Output the [x, y] coordinate of the center of the cell containing the given text.  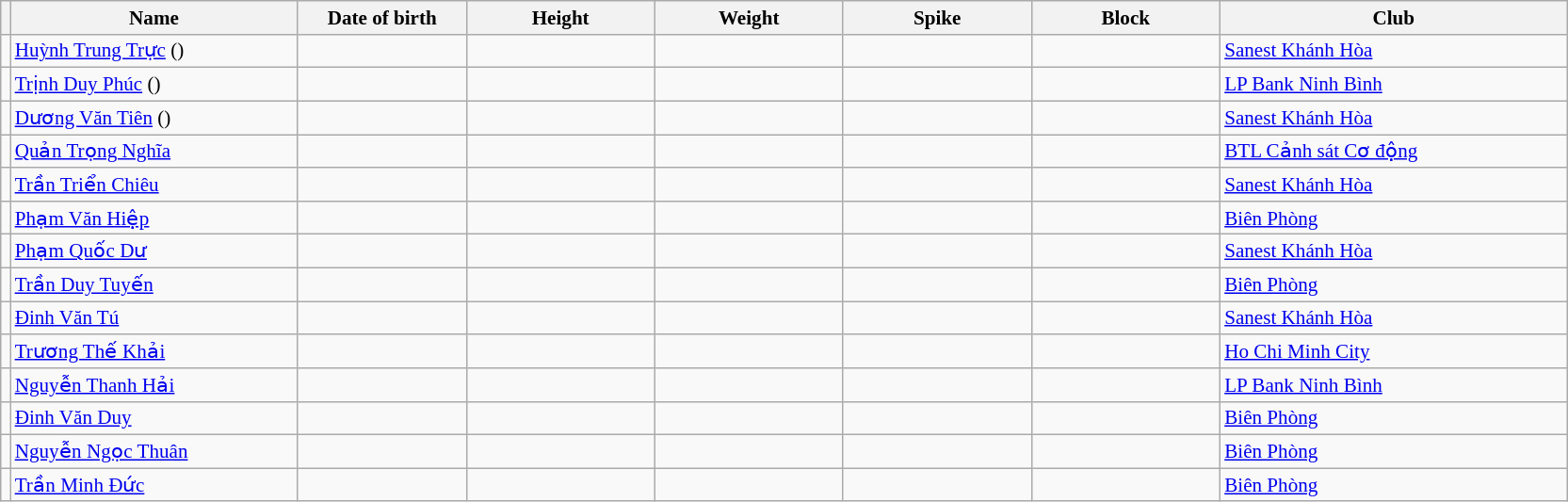
Block [1125, 17]
Trịnh Duy Phúc () [154, 85]
Nguyễn Thanh Hải [154, 384]
BTL Cảnh sát Cơ động [1394, 151]
Đinh Văn Tú [154, 318]
Huỳnh Trung Trực () [154, 51]
Trần Minh Đức [154, 484]
Phạm Văn Hiệp [154, 217]
Dương Văn Tiên () [154, 117]
Trương Thế Khải [154, 350]
Ho Chi Minh City [1394, 350]
Trần Duy Tuyến [154, 284]
Name [154, 17]
Đinh Văn Duy [154, 418]
Spike [937, 17]
Trần Triển Chiêu [154, 185]
Quản Trọng Nghĩa [154, 151]
Phạm Quốc Dư [154, 251]
Date of birth [382, 17]
Nguyễn Ngọc Thuân [154, 452]
Weight [749, 17]
Height [560, 17]
Club [1394, 17]
